Provide the [X, Y] coordinate of the cell's center where the given text is located.  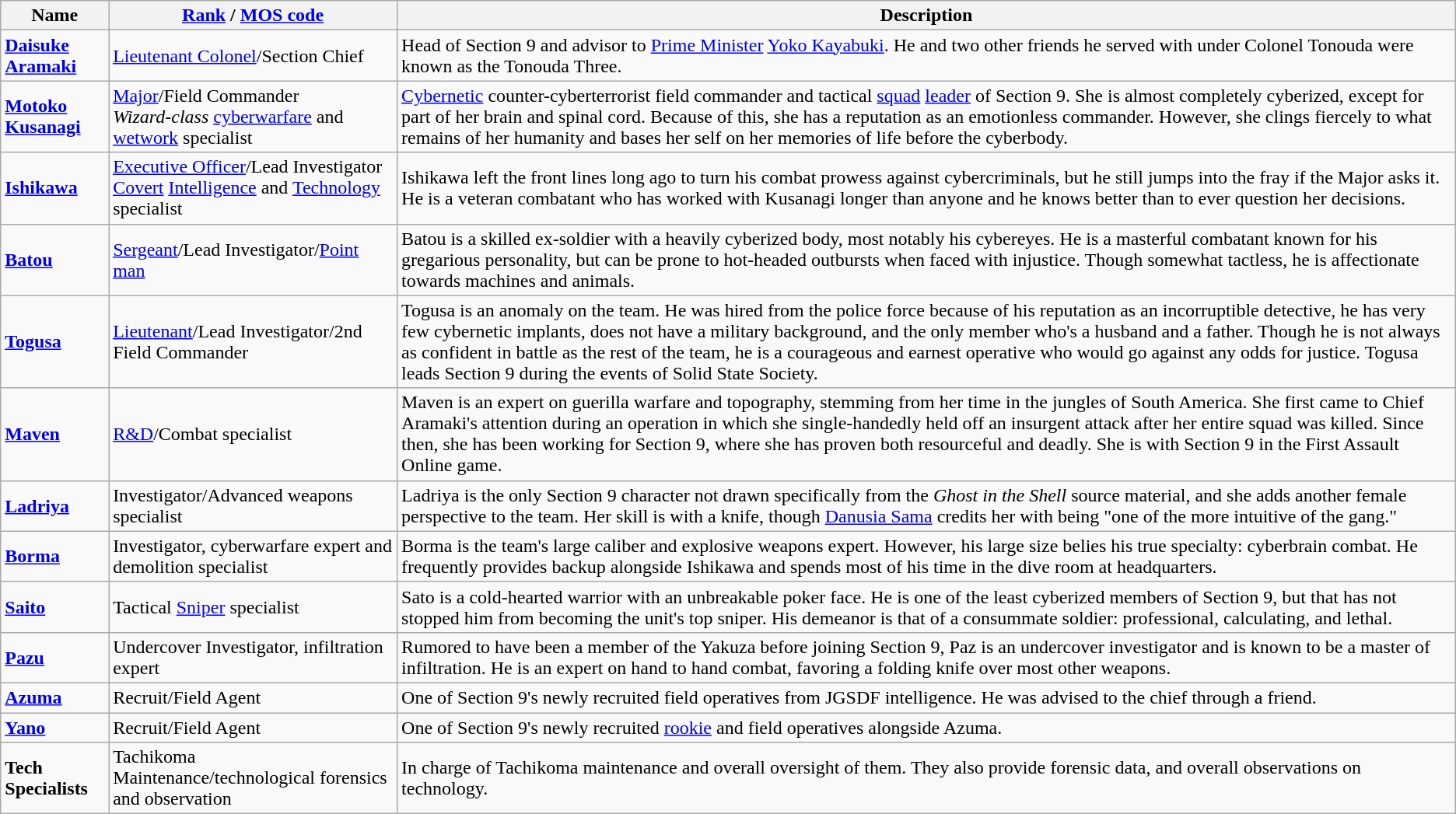
Major/Field CommanderWizard-class cyberwarfare and wetwork specialist [254, 117]
Investigator/Advanced weapons specialist [254, 505]
Undercover Investigator, infiltration expert [254, 658]
Borma [54, 557]
Saito [54, 606]
Tachikoma Maintenance/technological forensics and observation [254, 778]
Tactical Sniper specialist [254, 606]
Ladriya [54, 505]
One of Section 9's newly recruited field operatives from JGSDF intelligence. He was advised to the chief through a friend. [927, 697]
Pazu [54, 658]
Ishikawa [54, 188]
Daisuke Aramaki [54, 56]
Investigator, cyberwarfare expert and demolition specialist [254, 557]
Description [927, 16]
Lieutenant/Lead Investigator/2nd Field Commander [254, 342]
Lieutenant Colonel/Section Chief [254, 56]
Togusa [54, 342]
Yano [54, 727]
One of Section 9's newly recruited rookie and field operatives alongside Azuma. [927, 727]
Name [54, 16]
Maven [54, 434]
Motoko Kusanagi [54, 117]
Rank / MOS code [254, 16]
Tech Specialists [54, 778]
R&D/Combat specialist [254, 434]
In charge of Tachikoma maintenance and overall oversight of them. They also provide forensic data, and overall observations on technology. [927, 778]
Sergeant/Lead Investigator/Point man [254, 260]
Azuma [54, 697]
Executive Officer/Lead InvestigatorCovert Intelligence and Technology specialist [254, 188]
Batou [54, 260]
